Output the [X, Y] coordinate of the center of the cell containing the given text.  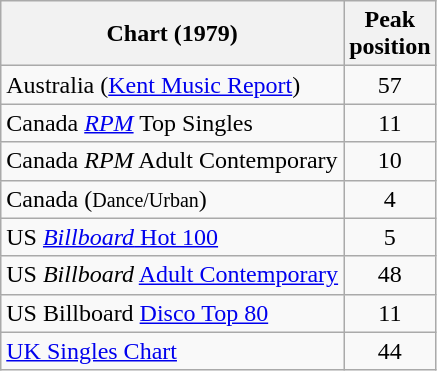
4 [390, 199]
48 [390, 275]
10 [390, 161]
Chart (1979) [172, 34]
Canada (Dance/Urban) [172, 199]
Peakposition [390, 34]
Australia (Kent Music Report) [172, 85]
44 [390, 351]
US Billboard Adult Contemporary [172, 275]
US Billboard Disco Top 80 [172, 313]
5 [390, 237]
57 [390, 85]
UK Singles Chart [172, 351]
US Billboard Hot 100 [172, 237]
Canada RPM Top Singles [172, 123]
Canada RPM Adult Contemporary [172, 161]
